Identify which cell holds the provided text, then report its (x, y) central coordinate. 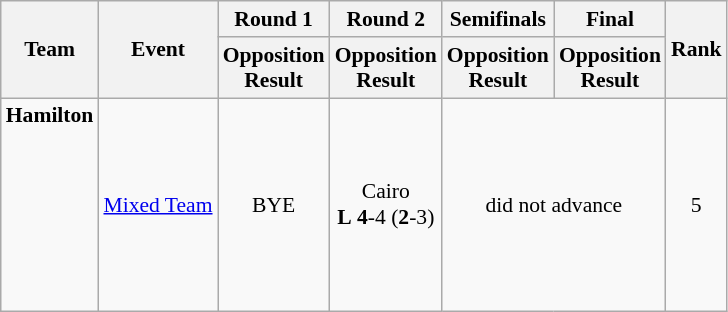
Mixed Team (158, 205)
BYE (274, 205)
Event (158, 50)
Final (610, 19)
Hamilton (50, 205)
did not advance (554, 205)
Cairo L 4-4 (2-3) (386, 205)
Semifinals (498, 19)
Round 2 (386, 19)
Round 1 (274, 19)
5 (696, 205)
Rank (696, 50)
Team (50, 50)
